Locate the cell with the specified text and output its [X, Y] center coordinate. 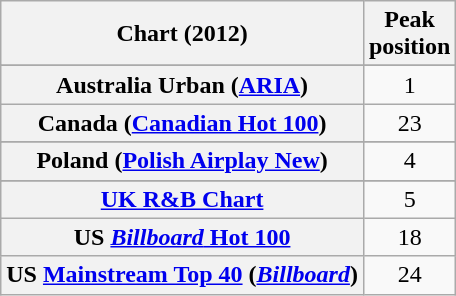
Australia Urban (ARIA) [182, 85]
Canada (Canadian Hot 100) [182, 123]
Poland (Polish Airplay New) [182, 161]
Chart (2012) [182, 34]
4 [409, 161]
UK R&B Chart [182, 199]
US Mainstream Top 40 (Billboard) [182, 275]
24 [409, 275]
US Billboard Hot 100 [182, 237]
18 [409, 237]
23 [409, 123]
5 [409, 199]
Peakposition [409, 34]
1 [409, 85]
